Return the (x, y) coordinate for the center point of the cell that contains the specified text.  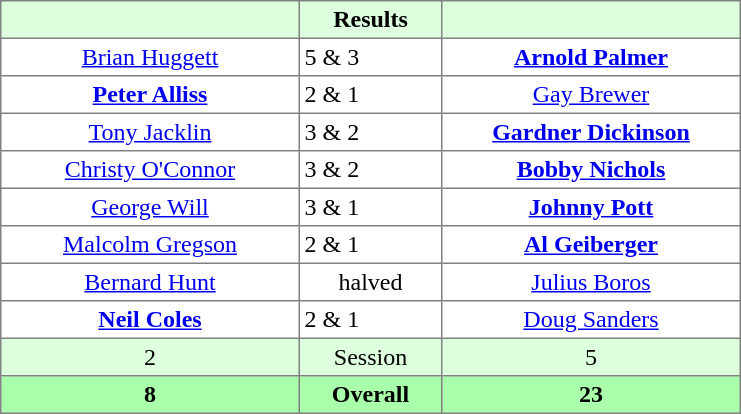
Tony Jacklin (150, 132)
halved (370, 282)
Bobby Nichols (591, 170)
3 & 1 (370, 207)
5 (591, 357)
Johnny Pott (591, 207)
Peter Alliss (150, 95)
Arnold Palmer (591, 57)
Session (370, 357)
23 (591, 395)
George Will (150, 207)
Al Geiberger (591, 245)
Gardner Dickinson (591, 132)
Julius Boros (591, 282)
Doug Sanders (591, 320)
Bernard Hunt (150, 282)
Overall (370, 395)
2 (150, 357)
8 (150, 395)
Brian Huggett (150, 57)
Results (370, 20)
Malcolm Gregson (150, 245)
Neil Coles (150, 320)
Christy O'Connor (150, 170)
Gay Brewer (591, 95)
5 & 3 (370, 57)
